Return the [x, y] coordinate for the center point of the cell that contains the specified text.  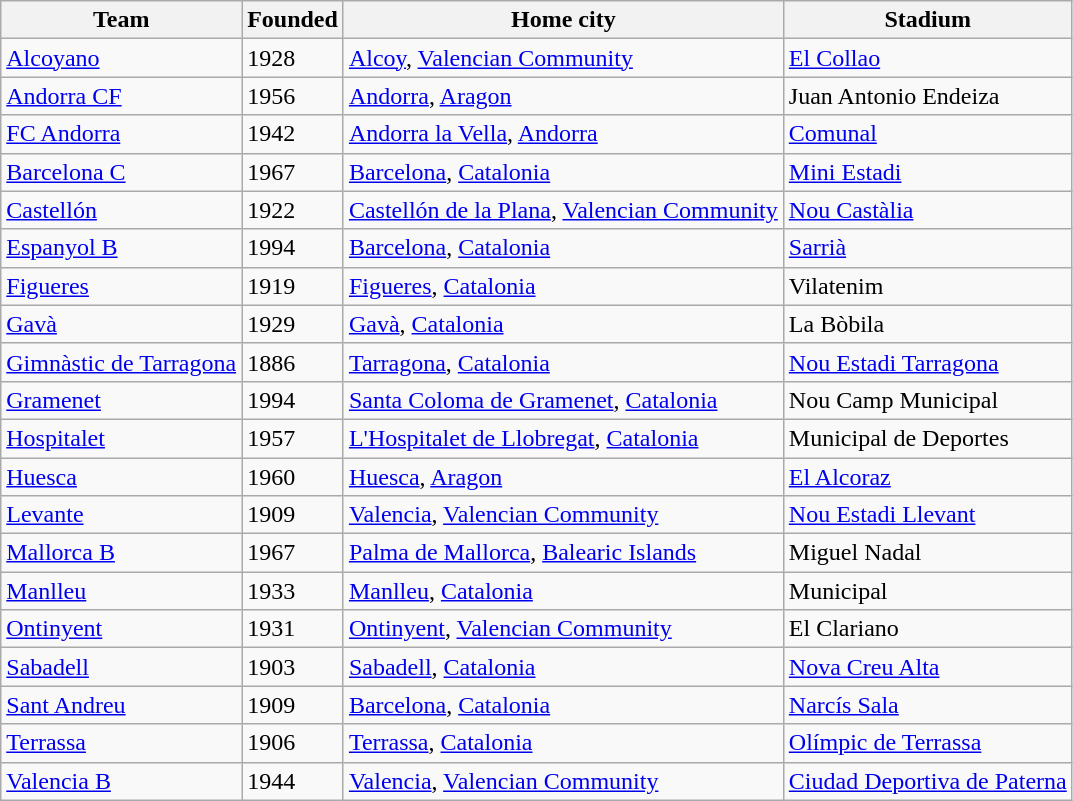
Figueres [122, 286]
Tarragona, Catalonia [563, 362]
Andorra la Vella, Andorra [563, 134]
Palma de Mallorca, Balearic Islands [563, 553]
Comunal [928, 134]
Nou Castàlia [928, 210]
FC Andorra [122, 134]
El Clariano [928, 629]
Alcoyano [122, 58]
1906 [293, 743]
Terrassa, Catalonia [563, 743]
1903 [293, 667]
Gramenet [122, 400]
Ontinyent [122, 629]
Santa Coloma de Gramenet, Catalonia [563, 400]
1944 [293, 781]
1956 [293, 96]
Mallorca B [122, 553]
Alcoy, Valencian Community [563, 58]
Ontinyent, Valencian Community [563, 629]
El Collao [928, 58]
Founded [293, 20]
Barcelona C [122, 172]
Municipal [928, 591]
Manlleu [122, 591]
1933 [293, 591]
Levante [122, 515]
Municipal de Deportes [928, 438]
Valencia B [122, 781]
Sarrià [928, 248]
L'Hospitalet de Llobregat, Catalonia [563, 438]
Espanyol B [122, 248]
Narcís Sala [928, 705]
Gavà [122, 324]
1919 [293, 286]
1928 [293, 58]
1931 [293, 629]
Nova Creu Alta [928, 667]
Andorra CF [122, 96]
Nou Estadi Tarragona [928, 362]
La Bòbila [928, 324]
Team [122, 20]
Sabadell [122, 667]
Castellón [122, 210]
Gavà, Catalonia [563, 324]
Ciudad Deportiva de Paterna [928, 781]
Nou Camp Municipal [928, 400]
1942 [293, 134]
Sant Andreu [122, 705]
Vilatenim [928, 286]
Figueres, Catalonia [563, 286]
1886 [293, 362]
Mini Estadi [928, 172]
Terrassa [122, 743]
Stadium [928, 20]
Gimnàstic de Tarragona [122, 362]
Huesca, Aragon [563, 477]
Miguel Nadal [928, 553]
Hospitalet [122, 438]
El Alcoraz [928, 477]
1929 [293, 324]
1957 [293, 438]
Olímpic de Terrassa [928, 743]
Manlleu, Catalonia [563, 591]
Andorra, Aragon [563, 96]
Huesca [122, 477]
Juan Antonio Endeiza [928, 96]
Nou Estadi Llevant [928, 515]
Castellón de la Plana, Valencian Community [563, 210]
Home city [563, 20]
Sabadell, Catalonia [563, 667]
1960 [293, 477]
1922 [293, 210]
